Find where the given text appears and provide that cell's center as [X, Y] coordinate. 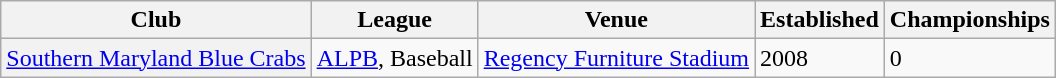
Regency Furniture Stadium [616, 58]
Club [156, 20]
League [394, 20]
2008 [820, 58]
Venue [616, 20]
0 [970, 58]
Established [820, 20]
Championships [970, 20]
ALPB, Baseball [394, 58]
Southern Maryland Blue Crabs [156, 58]
